Extract the [x, y] coordinate from the center of the cell holding the provided text.  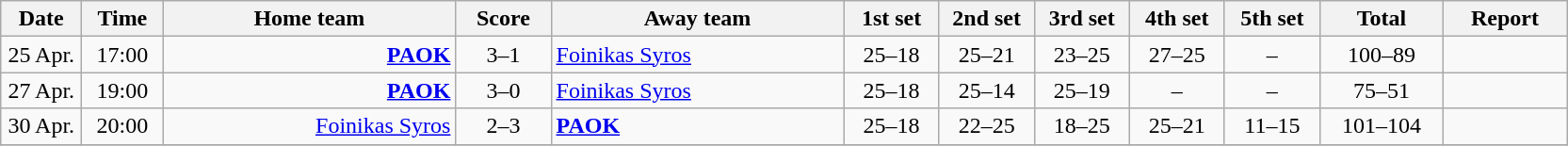
4th set [1177, 19]
18–25 [1081, 126]
Score [503, 19]
22–25 [987, 126]
Away team [697, 19]
Time [122, 19]
30 Apr. [41, 126]
20:00 [122, 126]
1st set [891, 19]
23–25 [1081, 55]
75–51 [1381, 90]
Date [41, 19]
25–14 [987, 90]
3rd set [1081, 19]
Total [1381, 19]
5th set [1271, 19]
101–104 [1381, 126]
27 Αpr. [41, 90]
25 Apr. [41, 55]
Report [1505, 19]
19:00 [122, 90]
11–15 [1271, 126]
27–25 [1177, 55]
3–1 [503, 55]
2nd set [987, 19]
2–3 [503, 126]
17:00 [122, 55]
25–19 [1081, 90]
100–89 [1381, 55]
3–0 [503, 90]
Home team [309, 19]
